Return the (x, y) coordinate for the center point of the cell that contains the specified text.  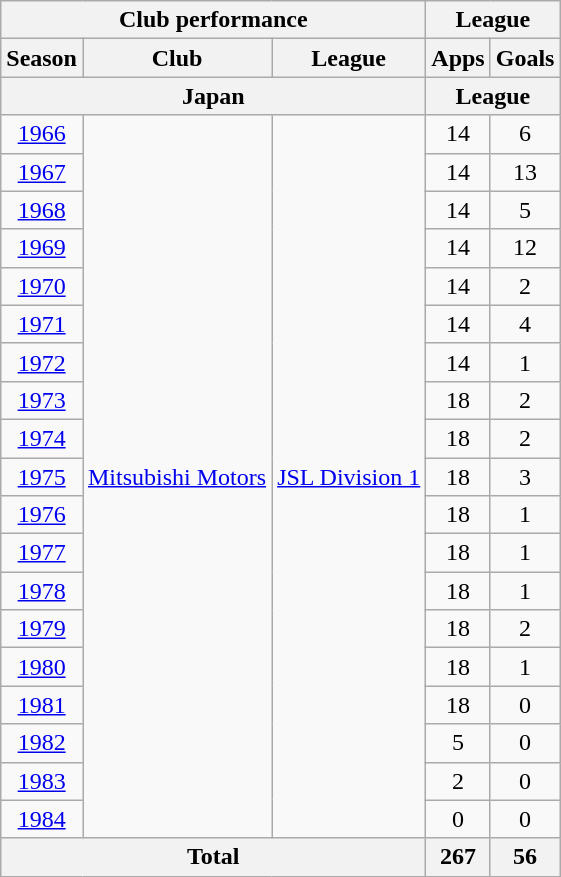
1981 (42, 705)
1982 (42, 743)
Japan (214, 96)
1974 (42, 438)
1970 (42, 286)
1979 (42, 629)
Total (214, 857)
6 (525, 134)
1967 (42, 172)
13 (525, 172)
Club (176, 58)
1973 (42, 400)
1984 (42, 819)
1968 (42, 210)
1976 (42, 515)
1969 (42, 248)
267 (458, 857)
1983 (42, 781)
1972 (42, 362)
3 (525, 477)
Season (42, 58)
JSL Division 1 (349, 476)
1966 (42, 134)
4 (525, 324)
Goals (525, 58)
12 (525, 248)
1977 (42, 553)
1980 (42, 667)
Apps (458, 58)
Mitsubishi Motors (176, 476)
Club performance (214, 20)
1978 (42, 591)
1971 (42, 324)
1975 (42, 477)
56 (525, 857)
